Scan for the cell matching the given text and deliver its [X, Y] coordinate at center. 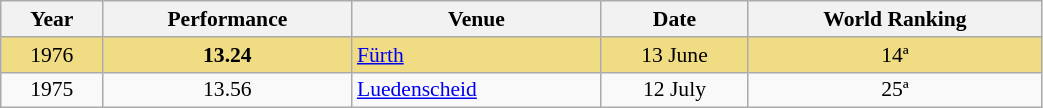
Venue [476, 19]
Luedenscheid [476, 90]
13 June [674, 55]
25ª [895, 90]
Performance [228, 19]
14ª [895, 55]
1976 [52, 55]
Fürth [476, 55]
13.56 [228, 90]
12 July [674, 90]
World Ranking [895, 19]
13.24 [228, 55]
Year [52, 19]
Date [674, 19]
1975 [52, 90]
